Detect which cell encompasses the target text, then output its (x, y) center coordinate. 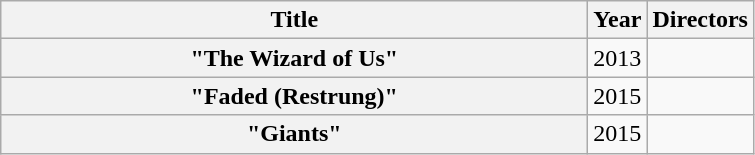
2013 (618, 58)
"Giants" (294, 134)
Title (294, 20)
"The Wizard of Us" (294, 58)
Directors (700, 20)
"Faded (Restrung)" (294, 96)
Year (618, 20)
